Provide the [x, y] coordinate of the cell's center where the given text is located.  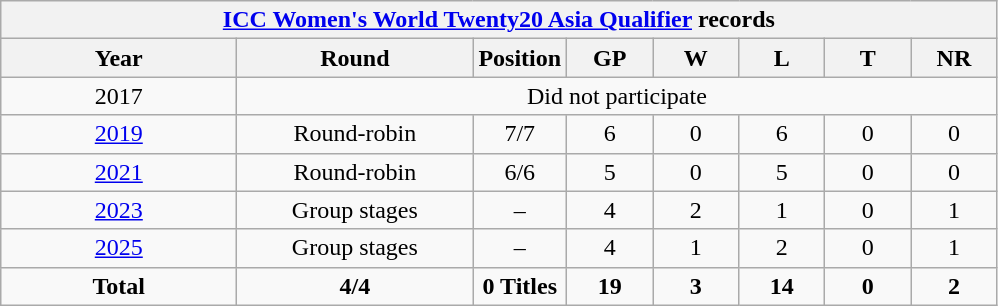
T [868, 58]
NR [954, 58]
2021 [119, 172]
2019 [119, 134]
2017 [119, 96]
0 Titles [520, 286]
W [696, 58]
14 [782, 286]
2025 [119, 248]
Round [355, 58]
6/6 [520, 172]
Total [119, 286]
ICC Women's World Twenty20 Asia Qualifier records [499, 20]
Year [119, 58]
L [782, 58]
2023 [119, 210]
GP [610, 58]
7/7 [520, 134]
Did not participate [617, 96]
3 [696, 286]
19 [610, 286]
Position [520, 58]
4/4 [355, 286]
